Determine the [X, Y] coordinate at the center of the cell enclosing the given text.  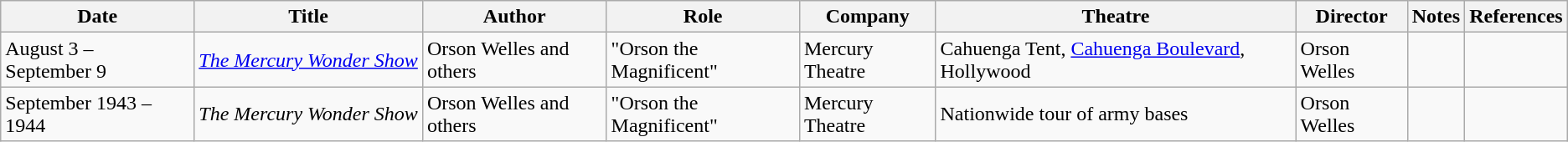
Author [514, 17]
August 3 –September 9 [97, 60]
September 1943 – 1944 [97, 114]
Title [308, 17]
Role [703, 17]
Date [97, 17]
References [1516, 17]
Nationwide tour of army bases [1116, 114]
Company [868, 17]
Cahuenga Tent, Cahuenga Boulevard, Hollywood [1116, 60]
Theatre [1116, 17]
Notes [1436, 17]
Director [1352, 17]
